For the text-containing cell, return its midpoint in [X, Y] coordinate format. 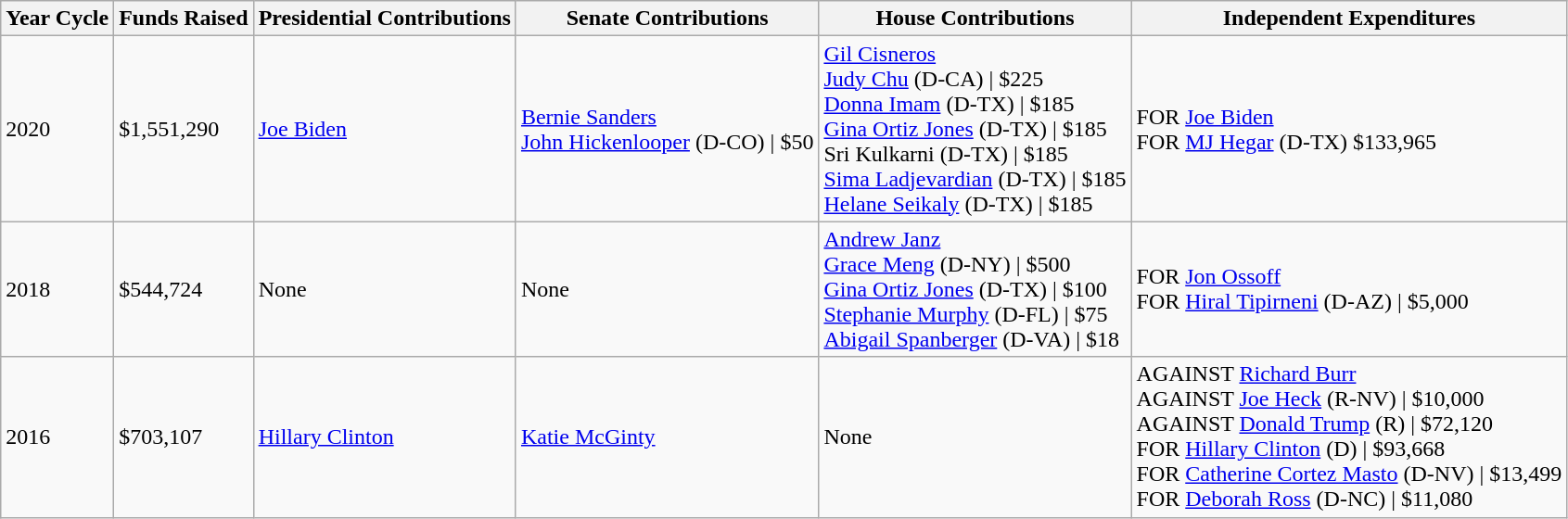
Joe Biden [384, 129]
Senate Contributions [667, 19]
Year Cycle [57, 19]
Andrew JanzGrace Meng (D-NY) | $500Gina Ortiz Jones (D-TX) | $100Stephanie Murphy (D-FL) | $75Abigail Spanberger (D-VA) | $18 [975, 289]
$544,724 [184, 289]
$703,107 [184, 437]
Funds Raised [184, 19]
Katie McGinty [667, 437]
2018 [57, 289]
2016 [57, 437]
$1,551,290 [184, 129]
Independent Expenditures [1349, 19]
House Contributions [975, 19]
2020 [57, 129]
FOR Jon OssoffFOR Hiral Tipirneni (D-AZ) | $5,000 [1349, 289]
Presidential Contributions [384, 19]
FOR Joe BidenFOR MJ Hegar (D-TX) $133,965 [1349, 129]
Hillary Clinton [384, 437]
Bernie SandersJohn Hickenlooper (D-CO) | $50 [667, 129]
